Determine the [x, y] coordinate at the center of the cell enclosing the given text.  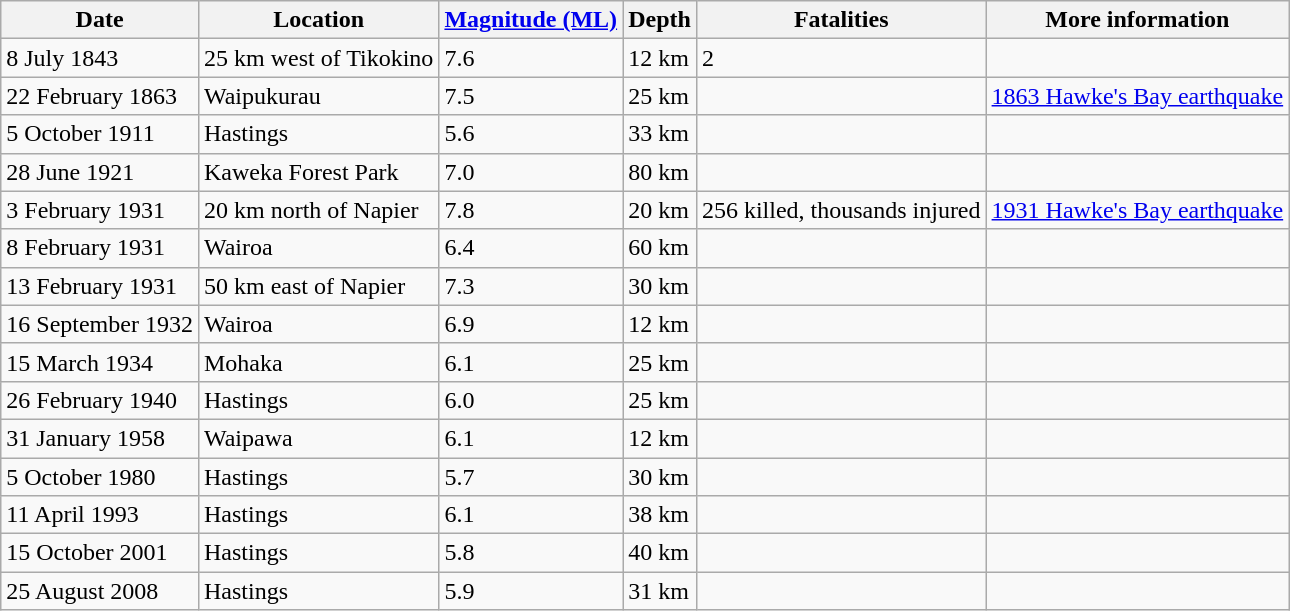
8 July 1843 [100, 58]
11 April 1993 [100, 515]
20 km [660, 210]
25 km west of Tikokino [318, 58]
6.0 [531, 400]
7.8 [531, 210]
7.5 [531, 96]
7.0 [531, 172]
Magnitude (ML) [531, 20]
25 August 2008 [100, 591]
31 January 1958 [100, 438]
50 km east of Napier [318, 286]
31 km [660, 591]
1863 Hawke's Bay earthquake [1138, 96]
28 June 1921 [100, 172]
80 km [660, 172]
Location [318, 20]
Waipawa [318, 438]
5.8 [531, 553]
8 February 1931 [100, 248]
Kaweka Forest Park [318, 172]
5.6 [531, 134]
1931 Hawke's Bay earthquake [1138, 210]
7.6 [531, 58]
40 km [660, 553]
5.9 [531, 591]
More information [1138, 20]
38 km [660, 515]
5 October 1911 [100, 134]
22 February 1863 [100, 96]
5 October 1980 [100, 477]
26 February 1940 [100, 400]
7.3 [531, 286]
60 km [660, 248]
6.4 [531, 248]
Waipukurau [318, 96]
2 [841, 58]
13 February 1931 [100, 286]
Date [100, 20]
5.7 [531, 477]
Fatalities [841, 20]
Depth [660, 20]
256 killed, thousands injured [841, 210]
6.9 [531, 324]
33 km [660, 134]
15 October 2001 [100, 553]
20 km north of Napier [318, 210]
16 September 1932 [100, 324]
3 February 1931 [100, 210]
Mohaka [318, 362]
15 March 1934 [100, 362]
